Provide the [x, y] coordinate of the cell's center where the given text is located.  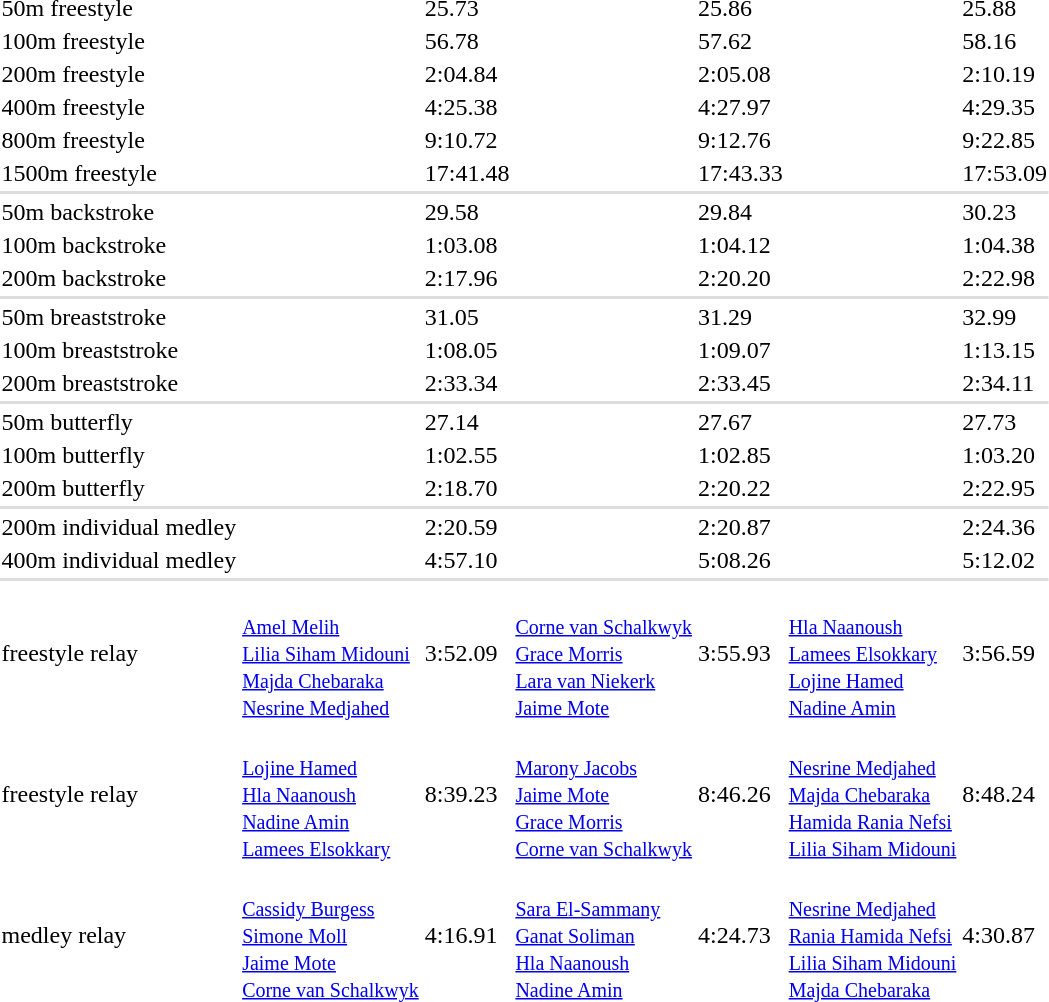
3:52.09 [467, 653]
2:34.11 [1005, 383]
32.99 [1005, 317]
Hla NaanoushLamees ElsokkaryLojine HamedNadine Amin [872, 653]
200m freestyle [119, 74]
1:02.85 [740, 455]
200m individual medley [119, 527]
2:20.59 [467, 527]
27.14 [467, 422]
2:20.20 [740, 278]
56.78 [467, 41]
2:18.70 [467, 488]
Lojine HamedHla NaanoushNadine AminLamees Elsokkary [331, 794]
5:08.26 [740, 560]
2:05.08 [740, 74]
9:12.76 [740, 140]
4:29.35 [1005, 107]
58.16 [1005, 41]
9:10.72 [467, 140]
3:55.93 [740, 653]
17:43.33 [740, 173]
31.05 [467, 317]
8:46.26 [740, 794]
5:12.02 [1005, 560]
100m butterfly [119, 455]
800m freestyle [119, 140]
400m individual medley [119, 560]
100m breaststroke [119, 350]
Amel MelihLilia Siham MidouniMajda ChebarakaNesrine Medjahed [331, 653]
1:03.08 [467, 245]
Marony JacobsJaime MoteGrace MorrisCorne van Schalkwyk [604, 794]
Nesrine MedjahedMajda ChebarakaHamida Rania NefsiLilia Siham Midouni [872, 794]
1:13.15 [1005, 350]
2:33.34 [467, 383]
1:02.55 [467, 455]
1:04.12 [740, 245]
2:04.84 [467, 74]
1:04.38 [1005, 245]
57.62 [740, 41]
Corne van SchalkwykGrace MorrisLara van NiekerkJaime Mote [604, 653]
200m backstroke [119, 278]
8:39.23 [467, 794]
3:56.59 [1005, 653]
9:22.85 [1005, 140]
100m freestyle [119, 41]
200m butterfly [119, 488]
2:10.19 [1005, 74]
29.84 [740, 212]
30.23 [1005, 212]
400m freestyle [119, 107]
4:25.38 [467, 107]
4:57.10 [467, 560]
4:27.97 [740, 107]
27.73 [1005, 422]
50m butterfly [119, 422]
50m backstroke [119, 212]
2:22.95 [1005, 488]
2:17.96 [467, 278]
1:03.20 [1005, 455]
2:20.22 [740, 488]
100m backstroke [119, 245]
2:20.87 [740, 527]
2:22.98 [1005, 278]
200m breaststroke [119, 383]
2:33.45 [740, 383]
1:08.05 [467, 350]
17:41.48 [467, 173]
2:24.36 [1005, 527]
17:53.09 [1005, 173]
8:48.24 [1005, 794]
50m breaststroke [119, 317]
27.67 [740, 422]
1:09.07 [740, 350]
31.29 [740, 317]
29.58 [467, 212]
1500m freestyle [119, 173]
